Identify which cell holds the provided text, then report its [x, y] central coordinate. 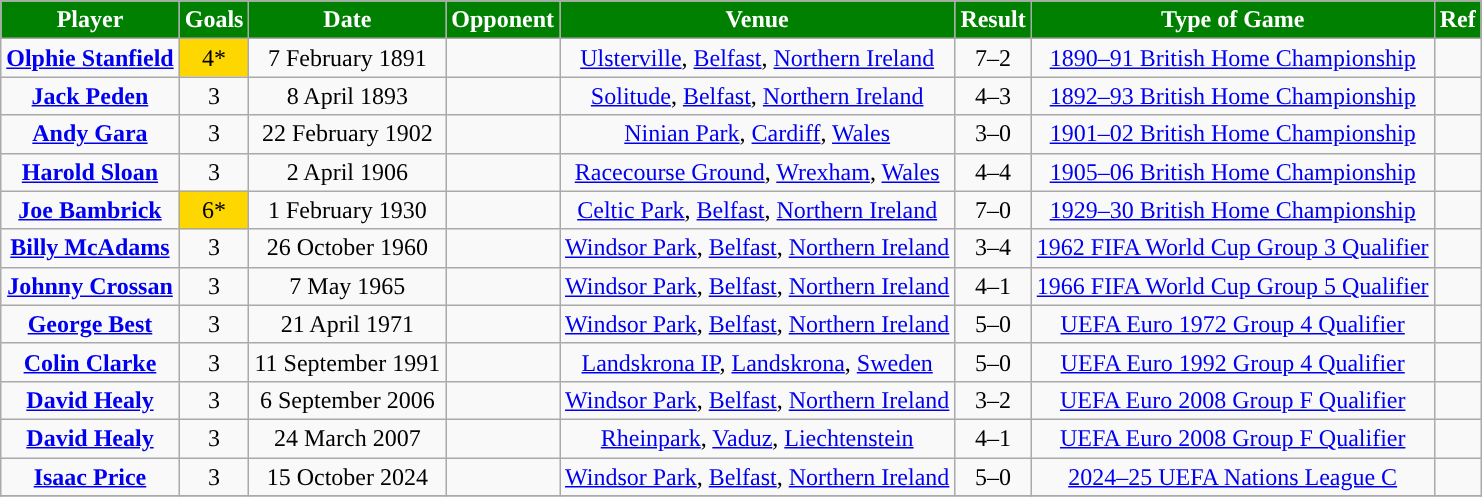
3–4 [993, 248]
7 May 1965 [348, 286]
Ninian Park, Cardiff, Wales [758, 134]
UEFA Euro 1992 Group 4 Qualifier [1232, 362]
2 April 1906 [348, 172]
22 February 1902 [348, 134]
Player [90, 20]
4–3 [993, 96]
Billy McAdams [90, 248]
26 October 1960 [348, 248]
Andy Gara [90, 134]
1 February 1930 [348, 210]
24 March 2007 [348, 438]
1962 FIFA World Cup Group 3 Qualifier [1232, 248]
Celtic Park, Belfast, Northern Ireland [758, 210]
Goals [214, 20]
2024–25 UEFA Nations League C [1232, 477]
Rheinpark, Vaduz, Liechtenstein [758, 438]
1890–91 British Home Championship [1232, 58]
3–0 [993, 134]
21 April 1971 [348, 324]
Racecourse Ground, Wrexham, Wales [758, 172]
Venue [758, 20]
15 October 2024 [348, 477]
1966 FIFA World Cup Group 5 Qualifier [1232, 286]
Olphie Stanfield [90, 58]
3–2 [993, 400]
Landskrona IP, Landskrona, Sweden [758, 362]
George Best [90, 324]
Ulsterville, Belfast, Northern Ireland [758, 58]
1905–06 British Home Championship [1232, 172]
Jack Peden [90, 96]
Johnny Crossan [90, 286]
6* [214, 210]
Harold Sloan [90, 172]
Colin Clarke [90, 362]
UEFA Euro 1972 Group 4 Qualifier [1232, 324]
1929–30 British Home Championship [1232, 210]
6 September 2006 [348, 400]
4–4 [993, 172]
4* [214, 58]
Opponent [503, 20]
Ref [1458, 20]
Type of Game [1232, 20]
1901–02 British Home Championship [1232, 134]
Result [993, 20]
Joe Bambrick [90, 210]
7–0 [993, 210]
1892–93 British Home Championship [1232, 96]
Isaac Price [90, 477]
Solitude, Belfast, Northern Ireland [758, 96]
8 April 1893 [348, 96]
11 September 1991 [348, 362]
Date [348, 20]
7–2 [993, 58]
7 February 1891 [348, 58]
